Output the (X, Y) coordinate of the center of the cell containing the given text.  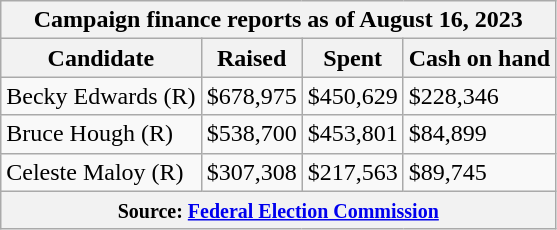
$228,346 (479, 96)
$307,308 (252, 172)
Source: Federal Election Commission (278, 210)
Campaign finance reports as of August 16, 2023 (278, 20)
$538,700 (252, 134)
$89,745 (479, 172)
Spent (352, 58)
Celeste Maloy (R) (101, 172)
Becky Edwards (R) (101, 96)
Cash on hand (479, 58)
Raised (252, 58)
$678,975 (252, 96)
$84,899 (479, 134)
Bruce Hough (R) (101, 134)
Candidate (101, 58)
$217,563 (352, 172)
$450,629 (352, 96)
$453,801 (352, 134)
